Extract the [x, y] coordinate from the center of the cell holding the provided text.  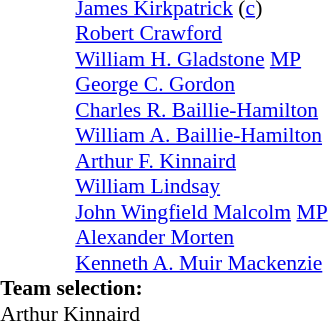
Robert Crawford [201, 33]
Charles R. Baillie-Hamilton [201, 110]
Alexander Morten [201, 237]
Arthur F. Kinnaird [201, 161]
William Lindsay [201, 187]
George C. Gordon [201, 85]
William A. Baillie-Hamilton [201, 135]
Kenneth A. Muir Mackenzie [201, 263]
William H. Gladstone MP [201, 59]
John Wingfield Malcolm MP [201, 212]
Team selection: [164, 289]
